For the text-containing cell, return its midpoint in (x, y) coordinate format. 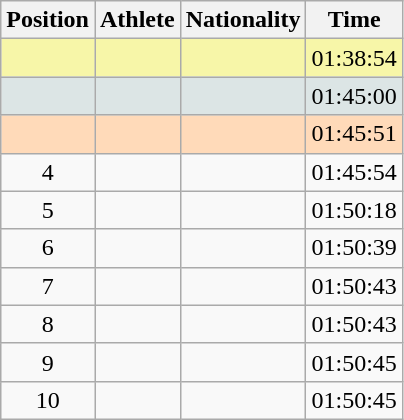
Nationality (243, 20)
5 (48, 210)
01:38:54 (354, 58)
4 (48, 172)
01:45:00 (354, 96)
Position (48, 20)
01:45:51 (354, 134)
01:45:54 (354, 172)
9 (48, 362)
Athlete (137, 20)
10 (48, 400)
01:50:18 (354, 210)
7 (48, 286)
01:50:39 (354, 248)
6 (48, 248)
Time (354, 20)
8 (48, 324)
